Locate the cell with the specified text and output its [X, Y] center coordinate. 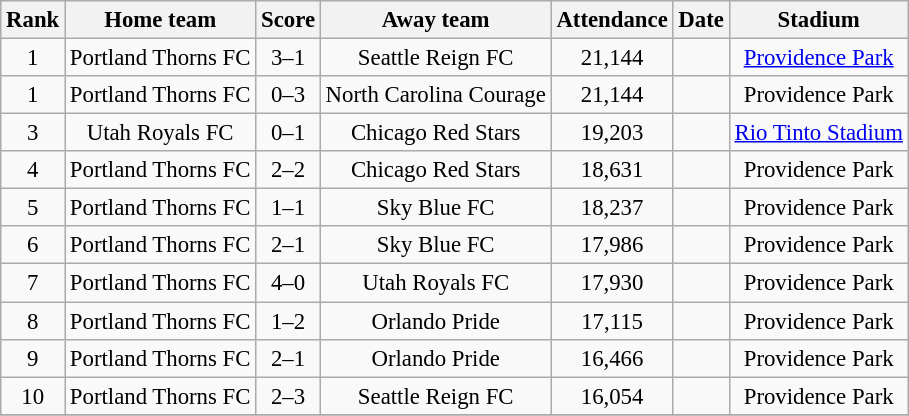
18,237 [612, 208]
Stadium [818, 20]
1–1 [288, 208]
16,054 [612, 396]
2–2 [288, 170]
18,631 [612, 170]
Attendance [612, 20]
North Carolina Courage [436, 95]
8 [33, 321]
17,930 [612, 283]
0–1 [288, 133]
10 [33, 396]
2–3 [288, 396]
6 [33, 245]
Date [701, 20]
16,466 [612, 358]
0–3 [288, 95]
17,115 [612, 321]
5 [33, 208]
3–1 [288, 58]
9 [33, 358]
4–0 [288, 283]
4 [33, 170]
Home team [160, 20]
Score [288, 20]
3 [33, 133]
19,203 [612, 133]
Rio Tinto Stadium [818, 133]
17,986 [612, 245]
Rank [33, 20]
7 [33, 283]
1–2 [288, 321]
Away team [436, 20]
